Capture the cell that displays the provided text and extract its (X, Y) central coordinate. 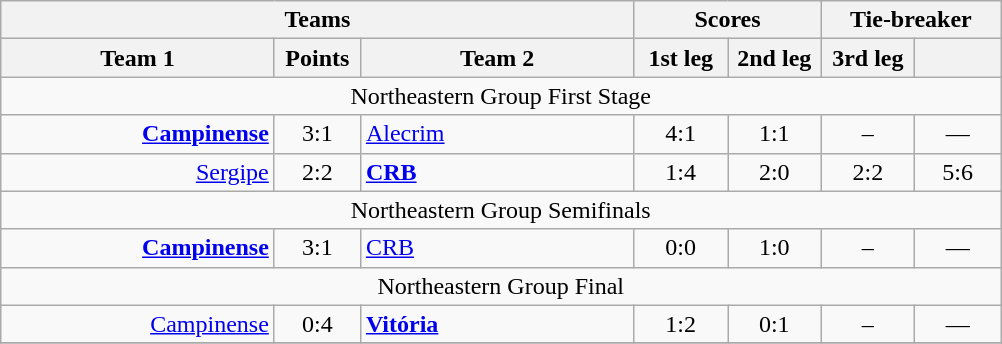
2nd leg (775, 58)
Scores (728, 20)
3rd leg (868, 58)
4:1 (681, 134)
Northeastern Group First Stage (501, 96)
Sergipe (138, 172)
Points (317, 58)
Tie-breaker (911, 20)
1:2 (681, 324)
Vitória (497, 324)
Northeastern Group Semifinals (501, 210)
Northeastern Group Final (501, 286)
1:1 (775, 134)
1st leg (681, 58)
Team 1 (138, 58)
5:6 (958, 172)
1:4 (681, 172)
1:0 (775, 248)
Teams (318, 20)
Alecrim (497, 134)
2:0 (775, 172)
0:0 (681, 248)
Team 2 (497, 58)
0:1 (775, 324)
0:4 (317, 324)
